Locate the cell with the specified text and output its (x, y) center coordinate. 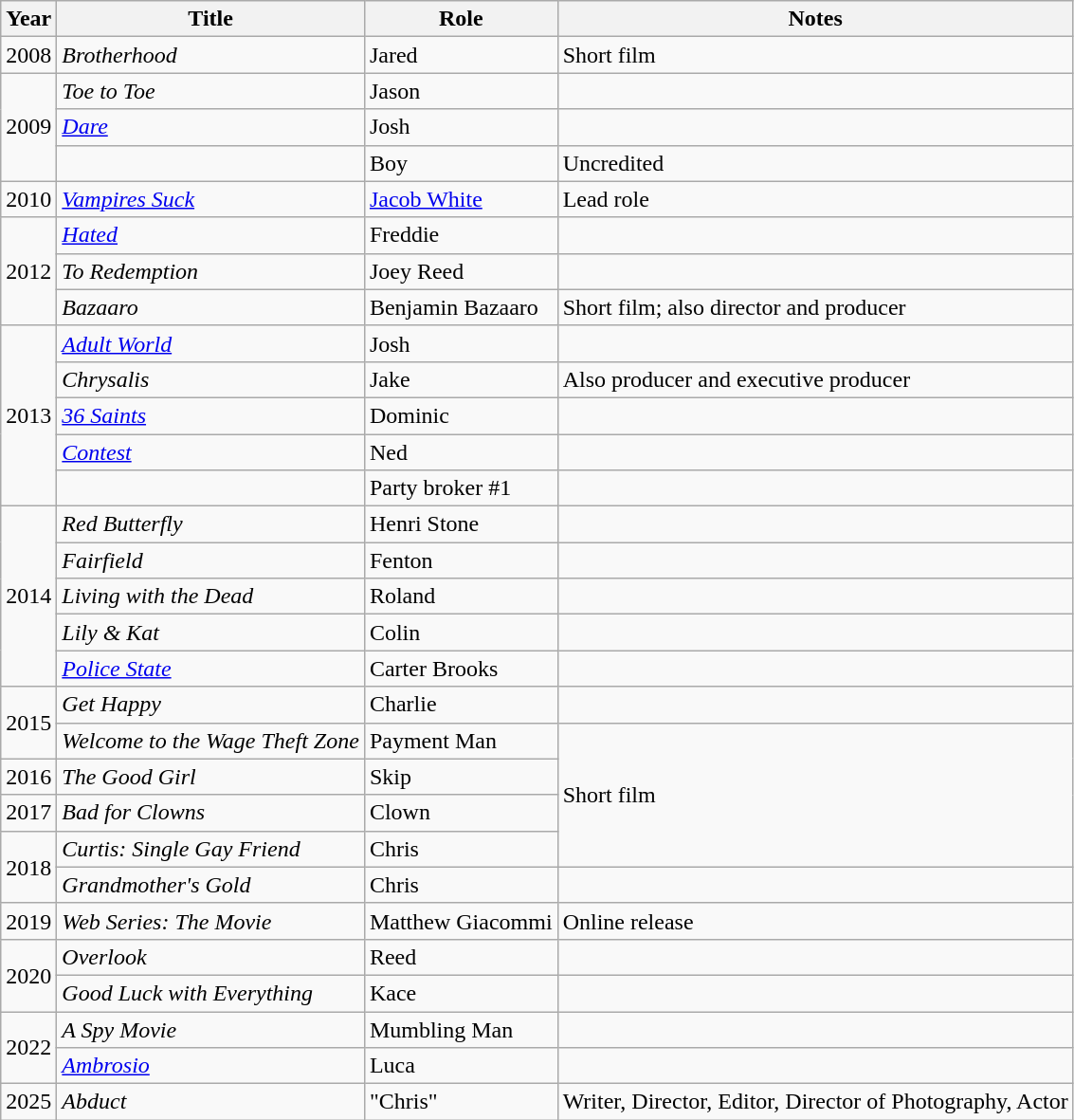
2018 (28, 867)
36 Saints (210, 415)
Dominic (461, 415)
Jacob White (461, 199)
Overlook (210, 957)
2019 (28, 921)
Toe to Toe (210, 91)
Ambrosio (210, 1066)
Jake (461, 379)
To Redemption (210, 271)
2014 (28, 597)
Joey Reed (461, 271)
Abduct (210, 1102)
Charlie (461, 705)
Henri Stone (461, 524)
A Spy Movie (210, 1029)
Curtis: Single Gay Friend (210, 849)
2016 (28, 777)
Lead role (815, 199)
Contest (210, 452)
Dare (210, 127)
Fairfield (210, 560)
Living with the Dead (210, 597)
Vampires Suck (210, 199)
Fenton (461, 560)
Skip (461, 777)
The Good Girl (210, 777)
Role (461, 19)
2010 (28, 199)
2012 (28, 271)
Chrysalis (210, 379)
Benjamin Bazaaro (461, 307)
Year (28, 19)
2017 (28, 813)
Uncredited (815, 163)
Notes (815, 19)
2020 (28, 975)
Roland (461, 597)
Party broker #1 (461, 488)
2022 (28, 1047)
2013 (28, 415)
Hated (210, 235)
Carter Brooks (461, 669)
2025 (28, 1102)
Good Luck with Everything (210, 993)
"Chris" (461, 1102)
2015 (28, 723)
Adult World (210, 343)
Police State (210, 669)
Lily & Kat (210, 633)
Bazaaro (210, 307)
Matthew Giacommi (461, 921)
Red Butterfly (210, 524)
Get Happy (210, 705)
Boy (461, 163)
Writer, Director, Editor, Director of Photography, Actor (815, 1102)
2009 (28, 127)
Also producer and executive producer (815, 379)
2008 (28, 55)
Short film; also director and producer (815, 307)
Kace (461, 993)
Bad for Clowns (210, 813)
Welcome to the Wage Theft Zone (210, 741)
Luca (461, 1066)
Freddie (461, 235)
Title (210, 19)
Grandmother's Gold (210, 885)
Payment Man (461, 741)
Ned (461, 452)
Colin (461, 633)
Online release (815, 921)
Clown (461, 813)
Jared (461, 55)
Reed (461, 957)
Mumbling Man (461, 1029)
Brotherhood (210, 55)
Jason (461, 91)
Web Series: The Movie (210, 921)
